Pinpoint the cell where the given text exists, returning its (x, y) midpoint coordinate. 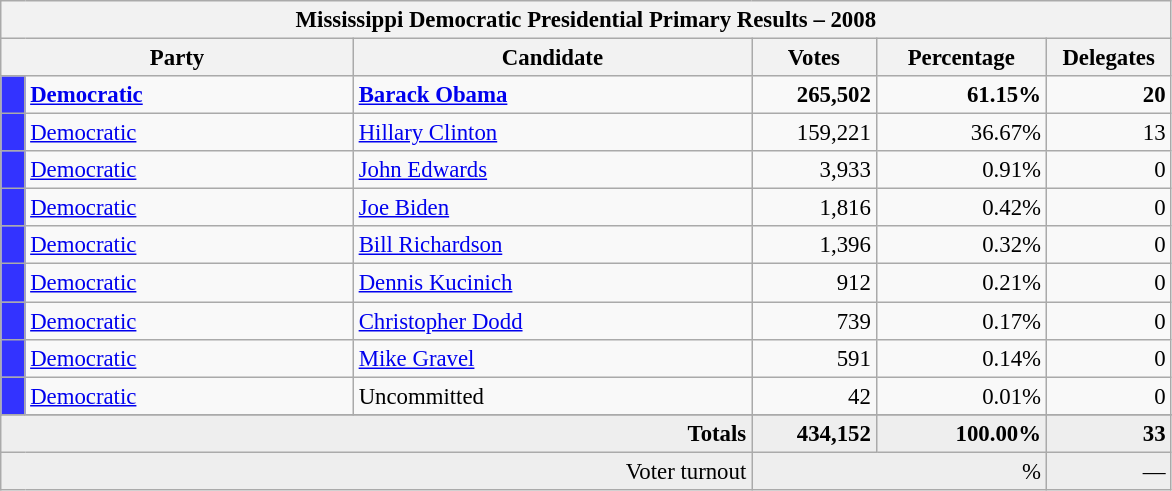
Uncommitted (552, 396)
Christopher Dodd (552, 321)
591 (814, 358)
739 (814, 321)
13 (1108, 133)
Bill Richardson (552, 245)
912 (814, 283)
1,816 (814, 208)
Dennis Kucinich (552, 283)
% (900, 471)
Mississippi Democratic Presidential Primary Results – 2008 (586, 20)
Joe Biden (552, 208)
Delegates (1108, 58)
0.42% (961, 208)
— (1108, 471)
Candidate (552, 58)
42 (814, 396)
33 (1108, 433)
Barack Obama (552, 95)
0.32% (961, 245)
159,221 (814, 133)
Votes (814, 58)
0.91% (961, 170)
3,933 (814, 170)
Party (178, 58)
Mike Gravel (552, 358)
Percentage (961, 58)
Voter turnout (376, 471)
0.17% (961, 321)
John Edwards (552, 170)
61.15% (961, 95)
Hillary Clinton (552, 133)
20 (1108, 95)
0.01% (961, 396)
0.21% (961, 283)
Totals (376, 433)
1,396 (814, 245)
100.00% (961, 433)
265,502 (814, 95)
434,152 (814, 433)
36.67% (961, 133)
0.14% (961, 358)
